From the cell containing the given text, extract its center point as [X, Y] coordinate. 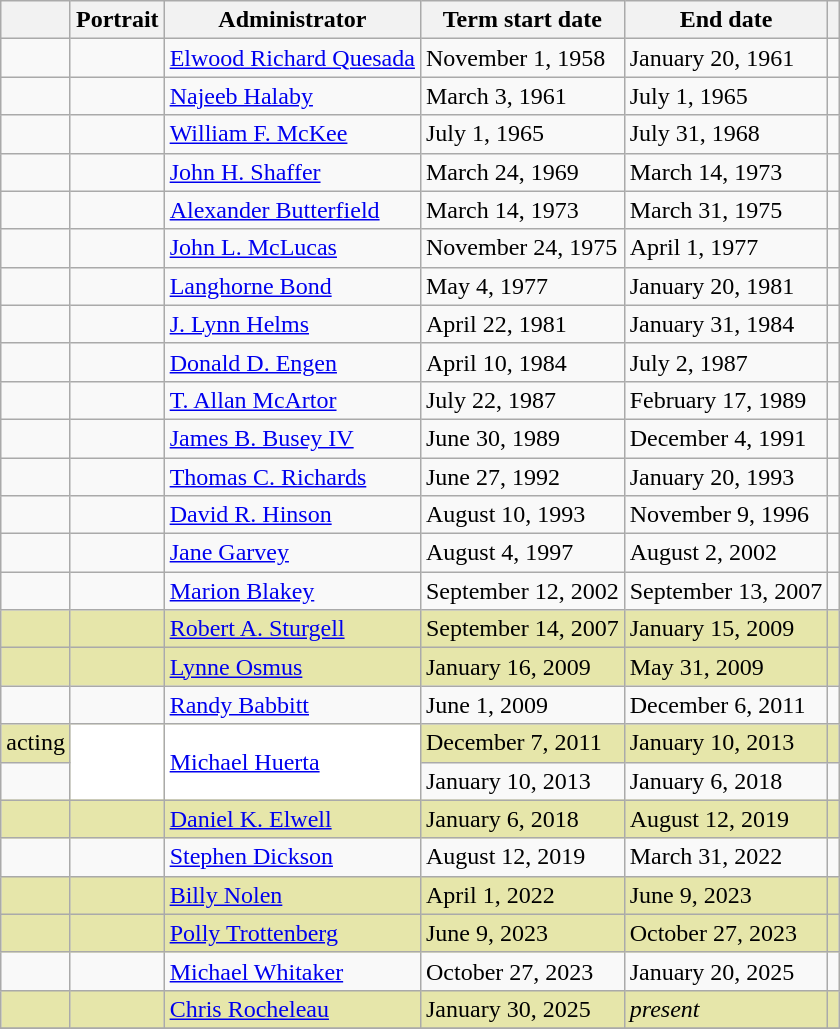
December 6, 2011 [726, 705]
December 7, 2011 [522, 743]
Polly Trottenberg [292, 933]
Marion Blakey [292, 591]
Alexander Butterfield [292, 210]
November 24, 1975 [522, 248]
acting [36, 743]
September 13, 2007 [726, 591]
June 30, 1989 [522, 438]
Billy Nolen [292, 895]
September 14, 2007 [522, 629]
January 20, 2025 [726, 971]
William F. McKee [292, 134]
April 10, 1984 [522, 362]
May 4, 1977 [522, 286]
James B. Busey IV [292, 438]
January 20, 1993 [726, 477]
July 2, 1987 [726, 362]
January 20, 1981 [726, 286]
April 1, 2022 [522, 895]
August 4, 1997 [522, 553]
April 22, 1981 [522, 324]
Administrator [292, 20]
T. Allan McArtor [292, 400]
January 30, 2025 [522, 1009]
David R. Hinson [292, 515]
December 4, 1991 [726, 438]
February 17, 1989 [726, 400]
January 16, 2009 [522, 667]
Michael Huerta [292, 762]
Thomas C. Richards [292, 477]
Jane Garvey [292, 553]
Najeeb Halaby [292, 96]
January 15, 2009 [726, 629]
November 9, 1996 [726, 515]
J. Lynn Helms [292, 324]
April 1, 1977 [726, 248]
January 20, 1961 [726, 58]
Chris Rocheleau [292, 1009]
June 1, 2009 [522, 705]
July 31, 1968 [726, 134]
Randy Babbitt [292, 705]
Donald D. Engen [292, 362]
November 1, 1958 [522, 58]
present [726, 1009]
June 27, 1992 [522, 477]
Stephen Dickson [292, 857]
Portrait [117, 20]
Daniel K. Elwell [292, 819]
January 31, 1984 [726, 324]
May 31, 2009 [726, 667]
End date [726, 20]
March 3, 1961 [522, 96]
March 31, 2022 [726, 857]
Term start date [522, 20]
Elwood Richard Quesada [292, 58]
John H. Shaffer [292, 172]
Robert A. Sturgell [292, 629]
March 24, 1969 [522, 172]
September 12, 2002 [522, 591]
July 22, 1987 [522, 400]
August 2, 2002 [726, 553]
John L. McLucas [292, 248]
Michael Whitaker [292, 971]
Langhorne Bond [292, 286]
Lynne Osmus [292, 667]
March 31, 1975 [726, 210]
August 10, 1993 [522, 515]
